Locate the cell with the specified text and output its (X, Y) center coordinate. 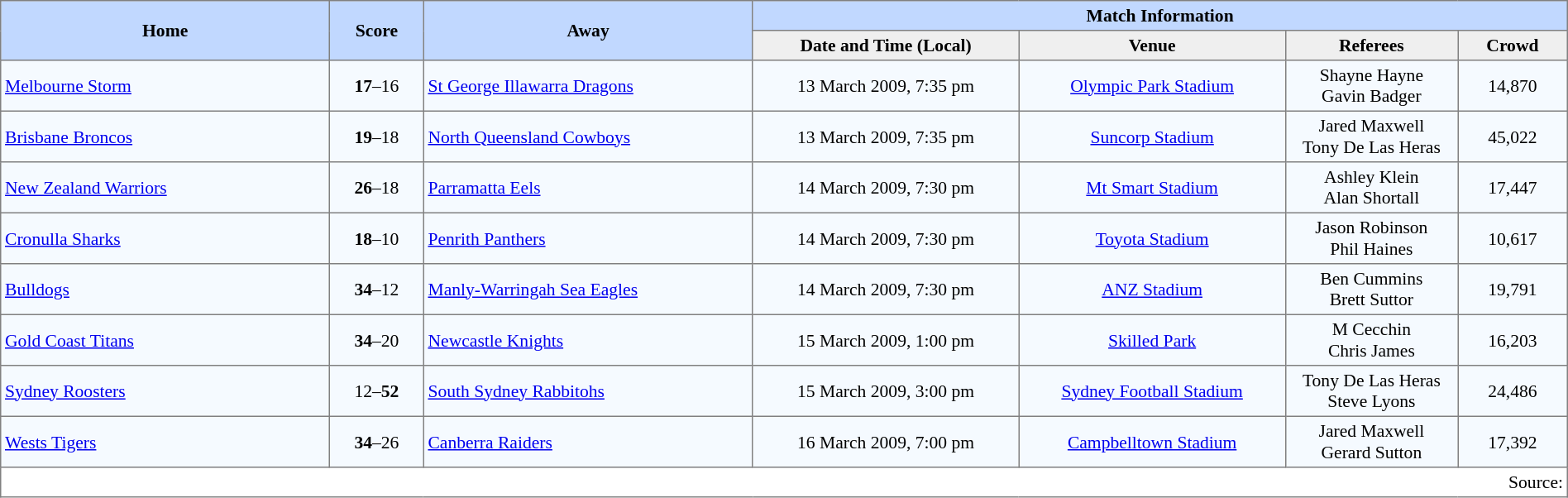
Penrith Panthers (588, 238)
Cronulla Sharks (165, 238)
Brisbane Broncos (165, 136)
Match Information (1159, 16)
18–10 (377, 238)
Shayne Hayne Gavin Badger (1371, 86)
Referees (1371, 45)
19–18 (377, 136)
M CecchinChris James (1371, 340)
Crowd (1513, 45)
North Queensland Cowboys (588, 136)
Venue (1152, 45)
Wests Tigers (165, 442)
Date and Time (Local) (886, 45)
Mt Smart Stadium (1152, 188)
24,486 (1513, 391)
34–26 (377, 442)
15 March 2009, 3:00 pm (886, 391)
15 March 2009, 1:00 pm (886, 340)
Olympic Park Stadium (1152, 86)
Sydney Football Stadium (1152, 391)
Skilled Park (1152, 340)
19,791 (1513, 290)
Jared MaxwellTony De Las Heras (1371, 136)
Away (588, 31)
Newcastle Knights (588, 340)
Bulldogs (165, 290)
Manly-Warringah Sea Eagles (588, 290)
16,203 (1513, 340)
12–52 (377, 391)
Jared MaxwellGerard Sutton (1371, 442)
26–18 (377, 188)
Home (165, 31)
45,022 (1513, 136)
17,392 (1513, 442)
34–20 (377, 340)
Score (377, 31)
Ashley KleinAlan Shortall (1371, 188)
16 March 2009, 7:00 pm (886, 442)
Source: (784, 482)
St George Illawarra Dragons (588, 86)
Suncorp Stadium (1152, 136)
Canberra Raiders (588, 442)
17,447 (1513, 188)
17–16 (377, 86)
Sydney Roosters (165, 391)
Ben CumminsBrett Suttor (1371, 290)
Parramatta Eels (588, 188)
Melbourne Storm (165, 86)
New Zealand Warriors (165, 188)
Jason RobinsonPhil Haines (1371, 238)
Tony De Las HerasSteve Lyons (1371, 391)
Campbelltown Stadium (1152, 442)
14,870 (1513, 86)
34–12 (377, 290)
ANZ Stadium (1152, 290)
Toyota Stadium (1152, 238)
South Sydney Rabbitohs (588, 391)
Gold Coast Titans (165, 340)
10,617 (1513, 238)
